From the cell containing the given text, extract its center point as [X, Y] coordinate. 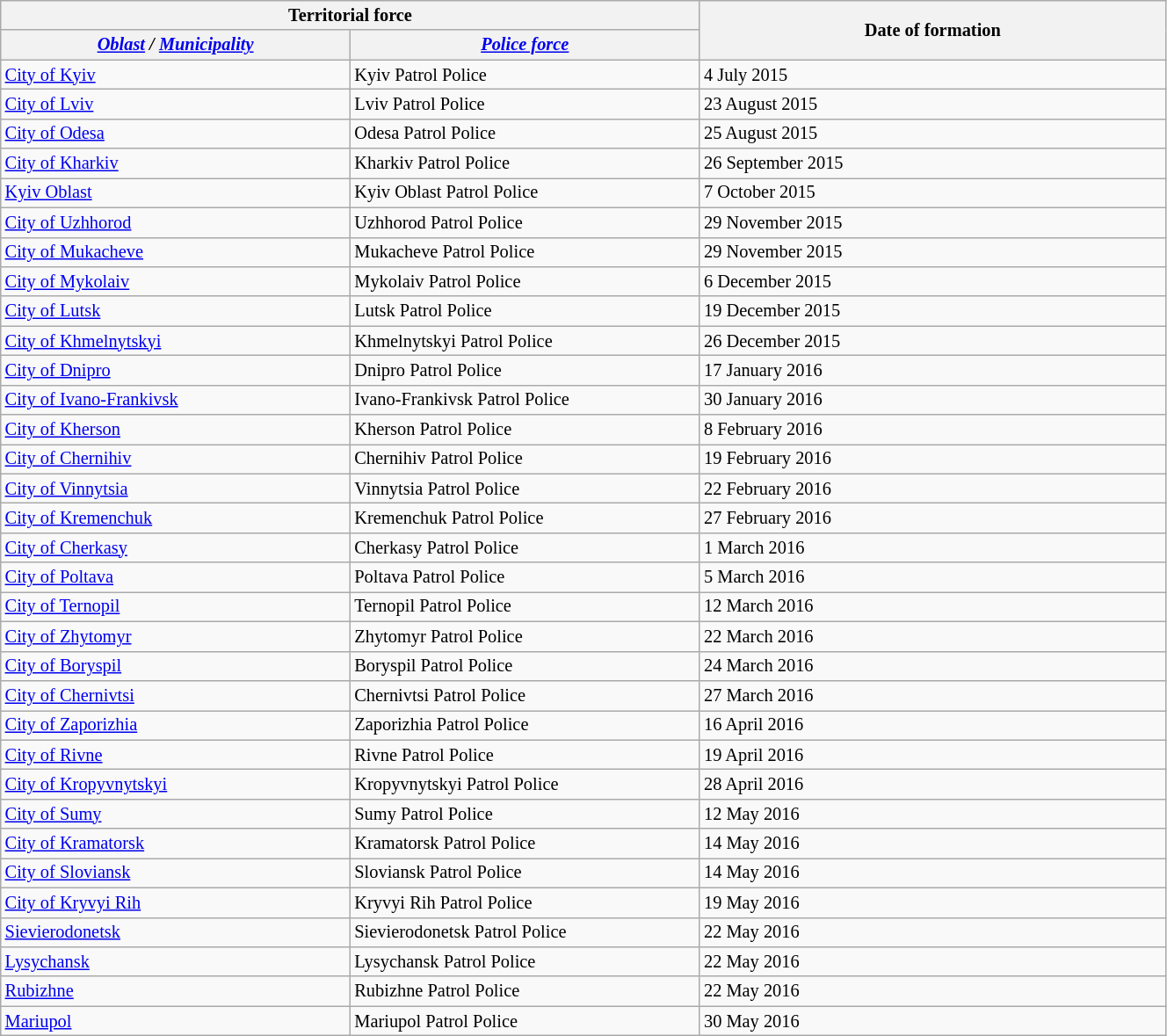
12 March 2016 [932, 606]
5 March 2016 [932, 577]
30 May 2016 [932, 1021]
City of Vinnytsia [176, 489]
17 January 2016 [932, 370]
City of Kropyvnytskyi [176, 784]
City of Kryvyi Rih [176, 902]
28 April 2016 [932, 784]
City of Sumy [176, 814]
4 July 2015 [932, 75]
Lysychansk Patrol Police [525, 961]
27 March 2016 [932, 695]
Boryspil Patrol Police [525, 666]
Kyiv Oblast Patrol Police [525, 192]
8 February 2016 [932, 430]
City of Lutsk [176, 311]
City of Khmelnytskyi [176, 341]
Mariupol [176, 1021]
City of Kremenchuk [176, 518]
Rubizhne Patrol Police [525, 991]
Poltava Patrol Police [525, 577]
City of Rivne [176, 755]
Lutsk Patrol Police [525, 311]
Lysychansk [176, 961]
22 February 2016 [932, 489]
City of Chernihiv [176, 459]
City of Mukacheve [176, 252]
Kherson Patrol Police [525, 430]
City of Zaporizhia [176, 725]
Kharkiv Patrol Police [525, 163]
7 October 2015 [932, 192]
City of Kramatorsk [176, 844]
City of Poltava [176, 577]
City of Uzhhorod [176, 222]
City of Ternopil [176, 606]
Zhytomyr Patrol Police [525, 636]
26 December 2015 [932, 341]
6 December 2015 [932, 281]
City of Kyiv [176, 75]
City of Lviv [176, 104]
Kyiv Patrol Police [525, 75]
27 February 2016 [932, 518]
Date of formation [932, 30]
Chernihiv Patrol Police [525, 459]
Ternopil Patrol Police [525, 606]
Ivano-Frankivsk Patrol Police [525, 400]
Oblast / Municipality [176, 45]
Kryvyi Rih Patrol Police [525, 902]
Kramatorsk Patrol Police [525, 844]
Kropyvnytskyi Patrol Police [525, 784]
24 March 2016 [932, 666]
Sloviansk Patrol Police [525, 873]
25 August 2015 [932, 134]
City of Dnipro [176, 370]
Sievierodonetsk Patrol Police [525, 932]
19 December 2015 [932, 311]
16 April 2016 [932, 725]
City of Mykolaiv [176, 281]
Odesa Patrol Police [525, 134]
19 February 2016 [932, 459]
Kyiv Oblast [176, 192]
Mykolaiv Patrol Police [525, 281]
22 March 2016 [932, 636]
City of Kherson [176, 430]
Mariupol Patrol Police [525, 1021]
19 April 2016 [932, 755]
City of Sloviansk [176, 873]
City of Odesa [176, 134]
City of Kharkiv [176, 163]
26 September 2015 [932, 163]
19 May 2016 [932, 902]
Mukacheve Patrol Police [525, 252]
Chernivtsi Patrol Police [525, 695]
Khmelnytskyi Patrol Police [525, 341]
30 January 2016 [932, 400]
City of Ivano-Frankivsk [176, 400]
City of Boryspil [176, 666]
1 March 2016 [932, 547]
City of Cherkasy [176, 547]
Sumy Patrol Police [525, 814]
Dnipro Patrol Police [525, 370]
23 August 2015 [932, 104]
Sievierodonetsk [176, 932]
Uzhhorod Patrol Police [525, 222]
Rivne Patrol Police [525, 755]
Police force [525, 45]
12 May 2016 [932, 814]
Kremenchuk Patrol Police [525, 518]
Territorial force [350, 15]
Rubizhne [176, 991]
City of Zhytomyr [176, 636]
Vinnytsia Patrol Police [525, 489]
Lviv Patrol Police [525, 104]
Zaporizhia Patrol Police [525, 725]
City of Chernivtsi [176, 695]
Cherkasy Patrol Police [525, 547]
